Scan for the cell matching the given text and deliver its [X, Y] coordinate at center. 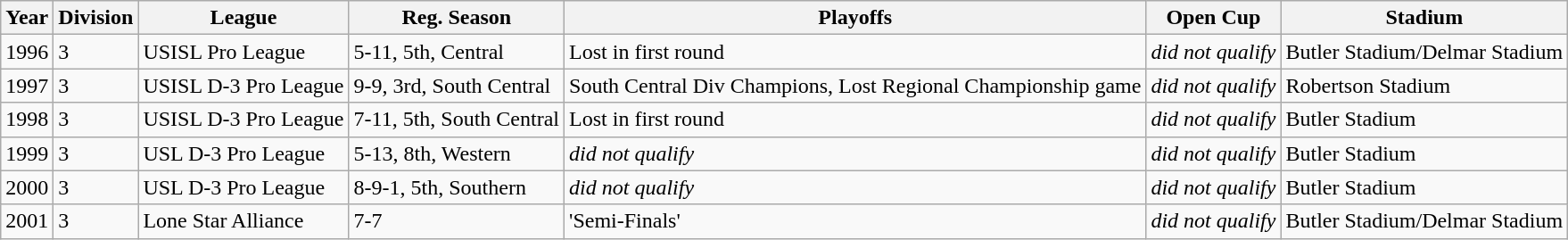
2000 [27, 187]
Stadium [1424, 18]
League [243, 18]
Reg. Season [457, 18]
Open Cup [1213, 18]
5-13, 8th, Western [457, 153]
Division [96, 18]
1996 [27, 52]
5-11, 5th, Central [457, 52]
Year [27, 18]
USISL Pro League [243, 52]
7-7 [457, 221]
8-9-1, 5th, Southern [457, 187]
7-11, 5th, South Central [457, 120]
Robertson Stadium [1424, 86]
1997 [27, 86]
1998 [27, 120]
South Central Div Champions, Lost Regional Championship game [855, 86]
9-9, 3rd, South Central [457, 86]
1999 [27, 153]
'Semi-Finals' [855, 221]
Playoffs [855, 18]
2001 [27, 221]
Lone Star Alliance [243, 221]
